Pinpoint the cell where the given text exists, returning its [x, y] midpoint coordinate. 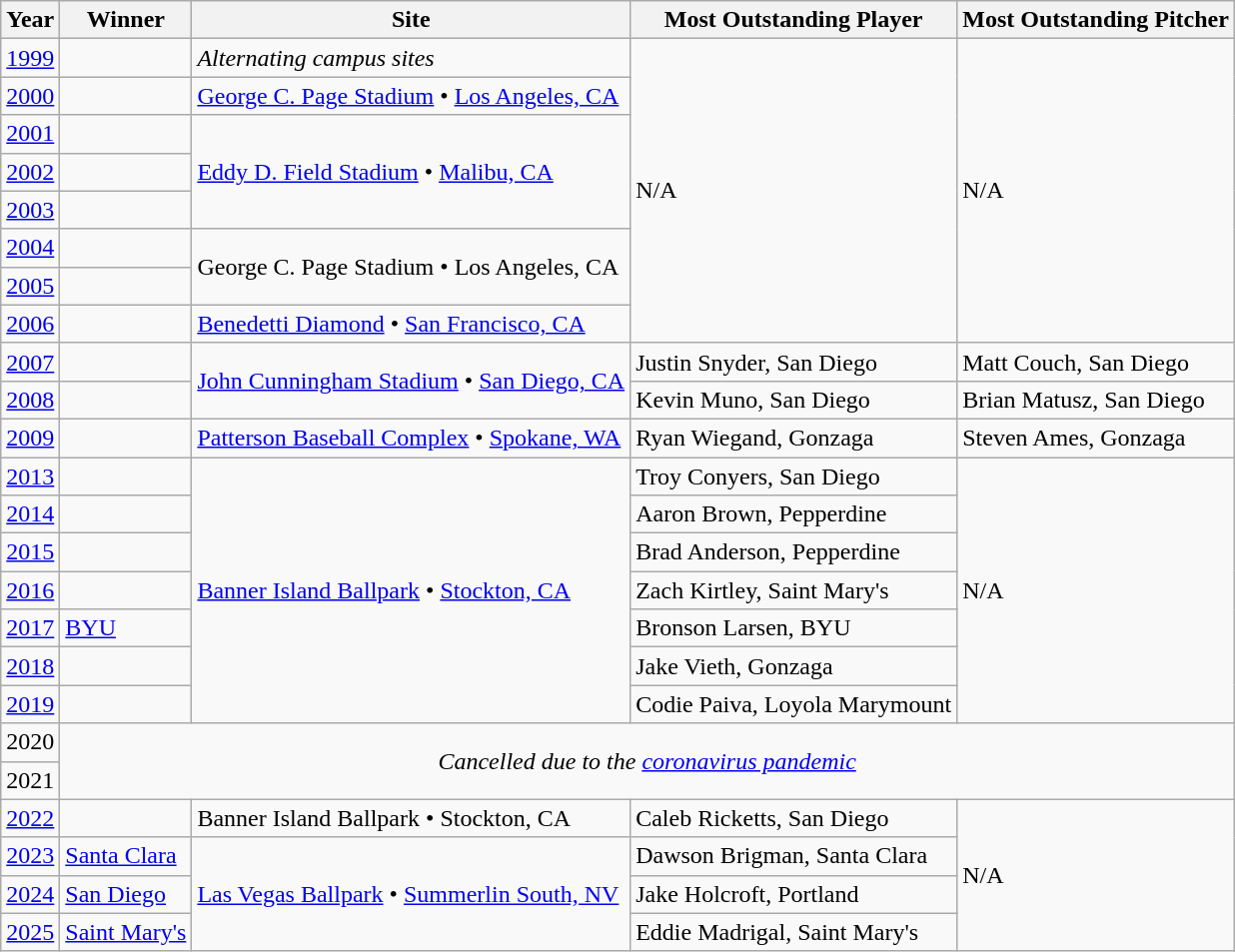
2004 [30, 248]
Most Outstanding Player [793, 20]
Matt Couch, San Diego [1096, 362]
Saint Mary's [126, 932]
2016 [30, 590]
Jake Vieth, Gonzaga [793, 666]
BYU [126, 628]
2018 [30, 666]
2017 [30, 628]
2014 [30, 514]
2025 [30, 932]
Patterson Baseball Complex • Spokane, WA [412, 438]
2000 [30, 96]
Bronson Larsen, BYU [793, 628]
Benedetti Diamond • San Francisco, CA [412, 324]
2024 [30, 894]
Cancelled due to the coronavirus pandemic [647, 761]
2005 [30, 286]
2022 [30, 818]
Troy Conyers, San Diego [793, 476]
2001 [30, 134]
2020 [30, 742]
2007 [30, 362]
2015 [30, 552]
Brad Anderson, Pepperdine [793, 552]
San Diego [126, 894]
Most Outstanding Pitcher [1096, 20]
1999 [30, 58]
Kevin Muno, San Diego [793, 400]
Steven Ames, Gonzaga [1096, 438]
Eddy D. Field Stadium • Malibu, CA [412, 172]
Santa Clara [126, 856]
Aaron Brown, Pepperdine [793, 514]
Brian Matusz, San Diego [1096, 400]
Winner [126, 20]
Ryan Wiegand, Gonzaga [793, 438]
2019 [30, 704]
2009 [30, 438]
John Cunningham Stadium • San Diego, CA [412, 381]
Site [412, 20]
2003 [30, 210]
Eddie Madrigal, Saint Mary's [793, 932]
2008 [30, 400]
Codie Paiva, Loyola Marymount [793, 704]
Alternating campus sites [412, 58]
Zach Kirtley, Saint Mary's [793, 590]
Jake Holcroft, Portland [793, 894]
2013 [30, 476]
2023 [30, 856]
2021 [30, 780]
Caleb Ricketts, San Diego [793, 818]
2002 [30, 172]
Year [30, 20]
Dawson Brigman, Santa Clara [793, 856]
2006 [30, 324]
Las Vegas Ballpark • Summerlin South, NV [412, 894]
Justin Snyder, San Diego [793, 362]
